Detect which cell encompasses the target text, then output its (X, Y) center coordinate. 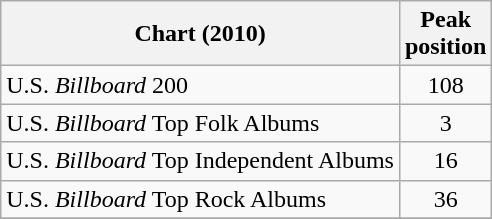
U.S. Billboard 200 (200, 85)
36 (445, 199)
Peakposition (445, 34)
U.S. Billboard Top Independent Albums (200, 161)
108 (445, 85)
Chart (2010) (200, 34)
3 (445, 123)
16 (445, 161)
U.S. Billboard Top Folk Albums (200, 123)
U.S. Billboard Top Rock Albums (200, 199)
